For the text-containing cell, return its midpoint in [x, y] coordinate format. 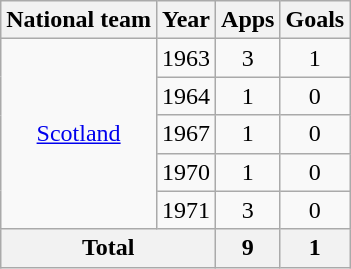
9 [248, 248]
1964 [186, 96]
1971 [186, 210]
Year [186, 20]
Scotland [79, 134]
Goals [315, 20]
Total [108, 248]
1967 [186, 134]
1963 [186, 58]
1970 [186, 172]
National team [79, 20]
Apps [248, 20]
